Provide the (X, Y) coordinate of the cell's center where the given text is located.  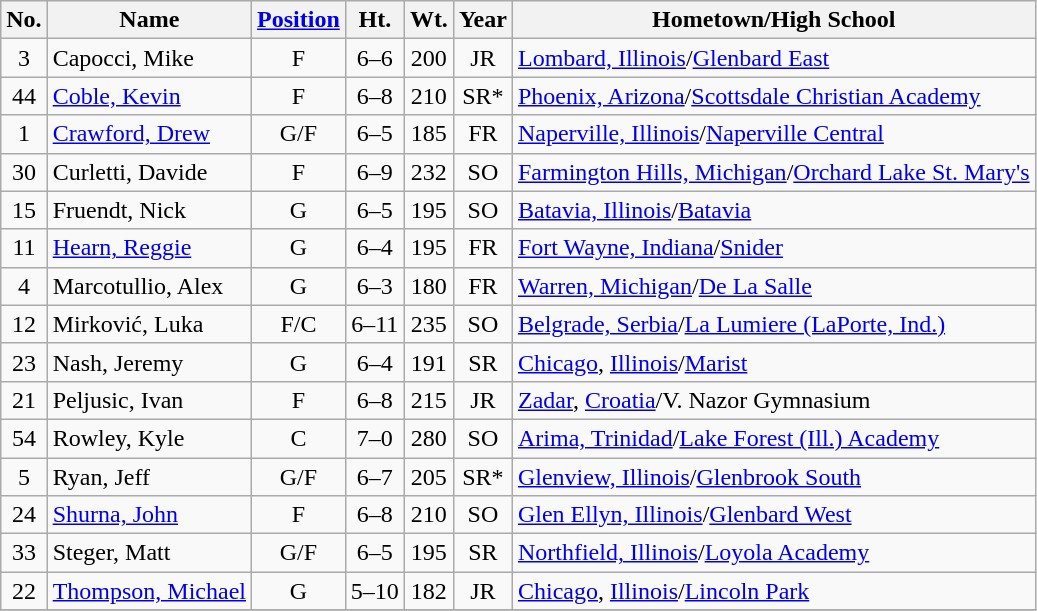
Hearn, Reggie (149, 248)
215 (428, 400)
F/C (299, 324)
22 (24, 591)
Chicago, Illinois/Marist (774, 362)
Naperville, Illinois/Naperville Central (774, 134)
180 (428, 286)
4 (24, 286)
Curletti, Davide (149, 172)
Wt. (428, 20)
280 (428, 438)
Thompson, Michael (149, 591)
12 (24, 324)
Belgrade, Serbia/La Lumiere (LaPorte, Ind.) (774, 324)
Steger, Matt (149, 553)
Mirković, Luka (149, 324)
Nash, Jeremy (149, 362)
191 (428, 362)
Capocci, Mike (149, 58)
Rowley, Kyle (149, 438)
54 (24, 438)
Arima, Trinidad/Lake Forest (Ill.) Academy (774, 438)
182 (428, 591)
15 (24, 210)
21 (24, 400)
5 (24, 477)
44 (24, 96)
1 (24, 134)
Phoenix, Arizona/Scottsdale Christian Academy (774, 96)
Glen Ellyn, Illinois/Glenbard West (774, 515)
6–9 (374, 172)
Peljusic, Ivan (149, 400)
Name (149, 20)
232 (428, 172)
Farmington Hills, Michigan/Orchard Lake St. Mary's (774, 172)
235 (428, 324)
5–10 (374, 591)
Glenview, Illinois/Glenbrook South (774, 477)
Position (299, 20)
Fort Wayne, Indiana/Snider (774, 248)
185 (428, 134)
No. (24, 20)
Zadar, Croatia/V. Nazor Gymnasium (774, 400)
200 (428, 58)
Northfield, Illinois/Loyola Academy (774, 553)
Lombard, Illinois/Glenbard East (774, 58)
3 (24, 58)
Hometown/High School (774, 20)
Ht. (374, 20)
205 (428, 477)
6–7 (374, 477)
24 (24, 515)
Crawford, Drew (149, 134)
6–6 (374, 58)
Warren, Michigan/De La Salle (774, 286)
Fruendt, Nick (149, 210)
11 (24, 248)
Chicago, Illinois/Lincoln Park (774, 591)
Coble, Kevin (149, 96)
C (299, 438)
Ryan, Jeff (149, 477)
6–11 (374, 324)
Year (482, 20)
23 (24, 362)
Batavia, Illinois/Batavia (774, 210)
6–3 (374, 286)
30 (24, 172)
7–0 (374, 438)
33 (24, 553)
Marcotullio, Alex (149, 286)
Shurna, John (149, 515)
